For the text-containing cell, return its midpoint in (x, y) coordinate format. 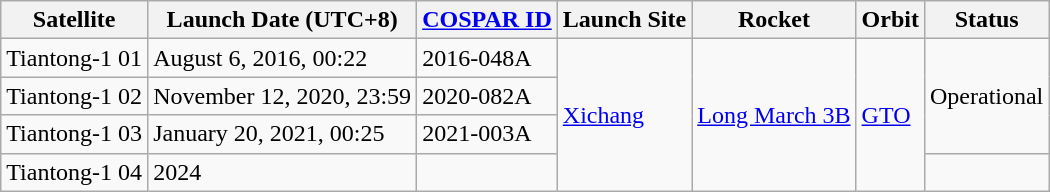
Launch Site (624, 20)
Orbit (890, 20)
Tiantong-1 03 (74, 134)
Tiantong-1 02 (74, 96)
Long March 3B (774, 115)
2021-003A (488, 134)
August 6, 2016, 00:22 (282, 58)
COSPAR ID (488, 20)
Xichang (624, 115)
Status (986, 20)
Satellite (74, 20)
Tiantong-1 01 (74, 58)
January 20, 2021, 00:25 (282, 134)
Tiantong-1 04 (74, 172)
November 12, 2020, 23:59 (282, 96)
Operational (986, 96)
2020-082A (488, 96)
GTO (890, 115)
Rocket (774, 20)
2016-048A (488, 58)
Launch Date (UTC+8) (282, 20)
2024 (282, 172)
